Determine the (X, Y) coordinate at the center of the cell enclosing the given text.  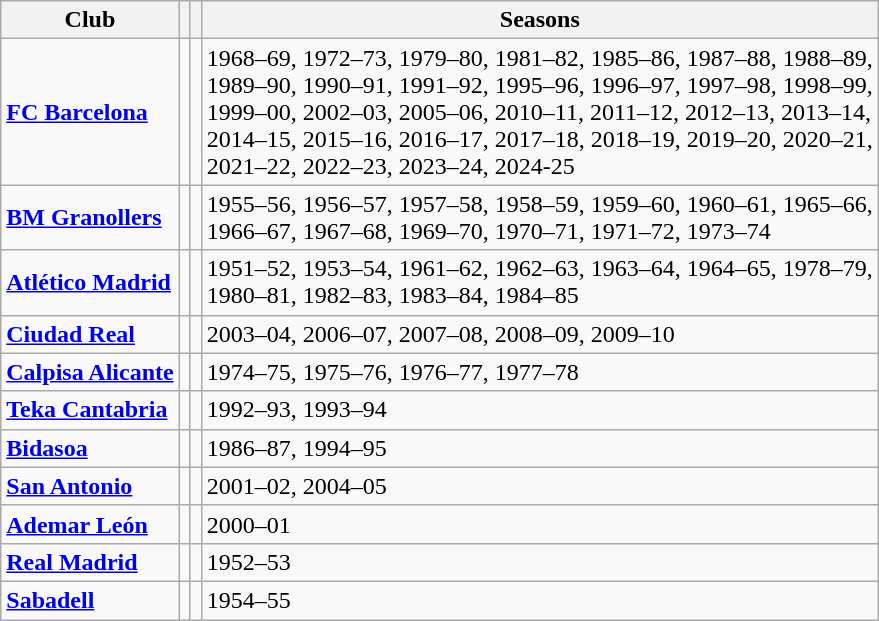
2001–02, 2004–05 (540, 486)
Real Madrid (90, 562)
Ademar León (90, 524)
2000–01 (540, 524)
1954–55 (540, 600)
Calpisa Alicante (90, 372)
Club (90, 20)
San Antonio (90, 486)
FC Barcelona (90, 112)
2003–04, 2006–07, 2007–08, 2008–09, 2009–10 (540, 334)
1952–53 (540, 562)
Ciudad Real (90, 334)
Seasons (540, 20)
Atlético Madrid (90, 282)
Teka Cantabria (90, 410)
Bidasoa (90, 448)
1986–87, 1994–95 (540, 448)
1955–56, 1956–57, 1957–58, 1958–59, 1959–60, 1960–61, 1965–66, 1966–67, 1967–68, 1969–70, 1970–71, 1971–72, 1973–74 (540, 218)
1974–75, 1975–76, 1976–77, 1977–78 (540, 372)
1951–52, 1953–54, 1961–62, 1962–63, 1963–64, 1964–65, 1978–79, 1980–81, 1982–83, 1983–84, 1984–85 (540, 282)
Sabadell (90, 600)
1992–93, 1993–94 (540, 410)
BM Granollers (90, 218)
